Scan for the cell matching the given text and deliver its [x, y] coordinate at center. 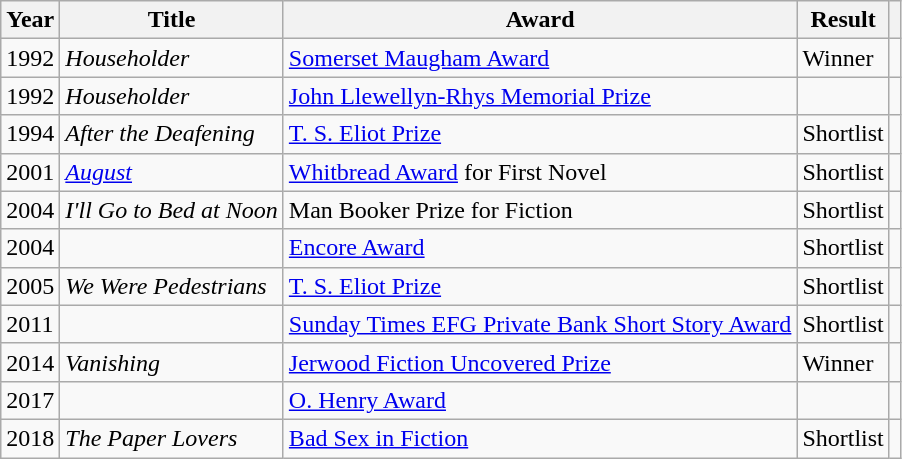
2017 [30, 400]
Sunday Times EFG Private Bank Short Story Award [540, 324]
The Paper Lovers [172, 438]
John Llewellyn-Rhys Memorial Prize [540, 96]
August [172, 172]
Award [540, 20]
Jerwood Fiction Uncovered Prize [540, 362]
2014 [30, 362]
Vanishing [172, 362]
Year [30, 20]
After the Deafening [172, 134]
I'll Go to Bed at Noon [172, 210]
Encore Award [540, 248]
Somerset Maugham Award [540, 58]
Title [172, 20]
Man Booker Prize for Fiction [540, 210]
Bad Sex in Fiction [540, 438]
Whitbread Award for First Novel [540, 172]
2005 [30, 286]
2011 [30, 324]
Result [843, 20]
2001 [30, 172]
We Were Pedestrians [172, 286]
1994 [30, 134]
O. Henry Award [540, 400]
2018 [30, 438]
